Return the (x, y) coordinate for the center point of the cell that contains the specified text.  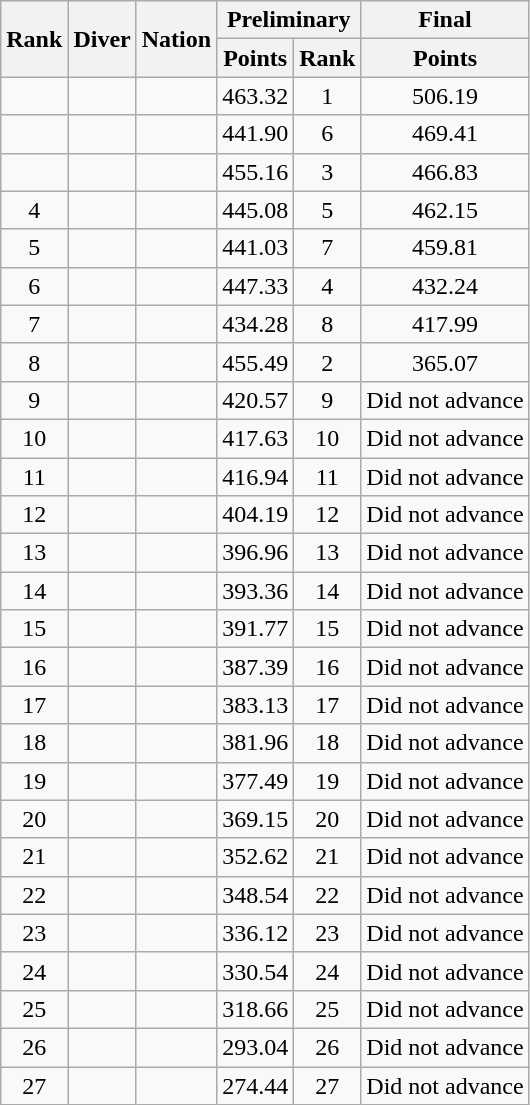
Final (445, 20)
416.94 (256, 477)
441.03 (256, 248)
462.15 (445, 210)
459.81 (445, 248)
391.77 (256, 629)
455.16 (256, 172)
Preliminary (289, 20)
420.57 (256, 400)
396.96 (256, 553)
469.41 (445, 134)
404.19 (256, 515)
445.08 (256, 210)
455.49 (256, 362)
381.96 (256, 743)
274.44 (256, 1085)
336.12 (256, 933)
2 (328, 362)
434.28 (256, 324)
330.54 (256, 971)
369.15 (256, 819)
383.13 (256, 705)
417.63 (256, 438)
466.83 (445, 172)
352.62 (256, 857)
365.07 (445, 362)
447.33 (256, 286)
377.49 (256, 781)
Nation (176, 39)
463.32 (256, 96)
387.39 (256, 667)
3 (328, 172)
318.66 (256, 1009)
Diver (102, 39)
1 (328, 96)
506.19 (445, 96)
348.54 (256, 895)
417.99 (445, 324)
441.90 (256, 134)
432.24 (445, 286)
393.36 (256, 591)
293.04 (256, 1047)
